Scan for the cell matching the given text and deliver its [x, y] coordinate at center. 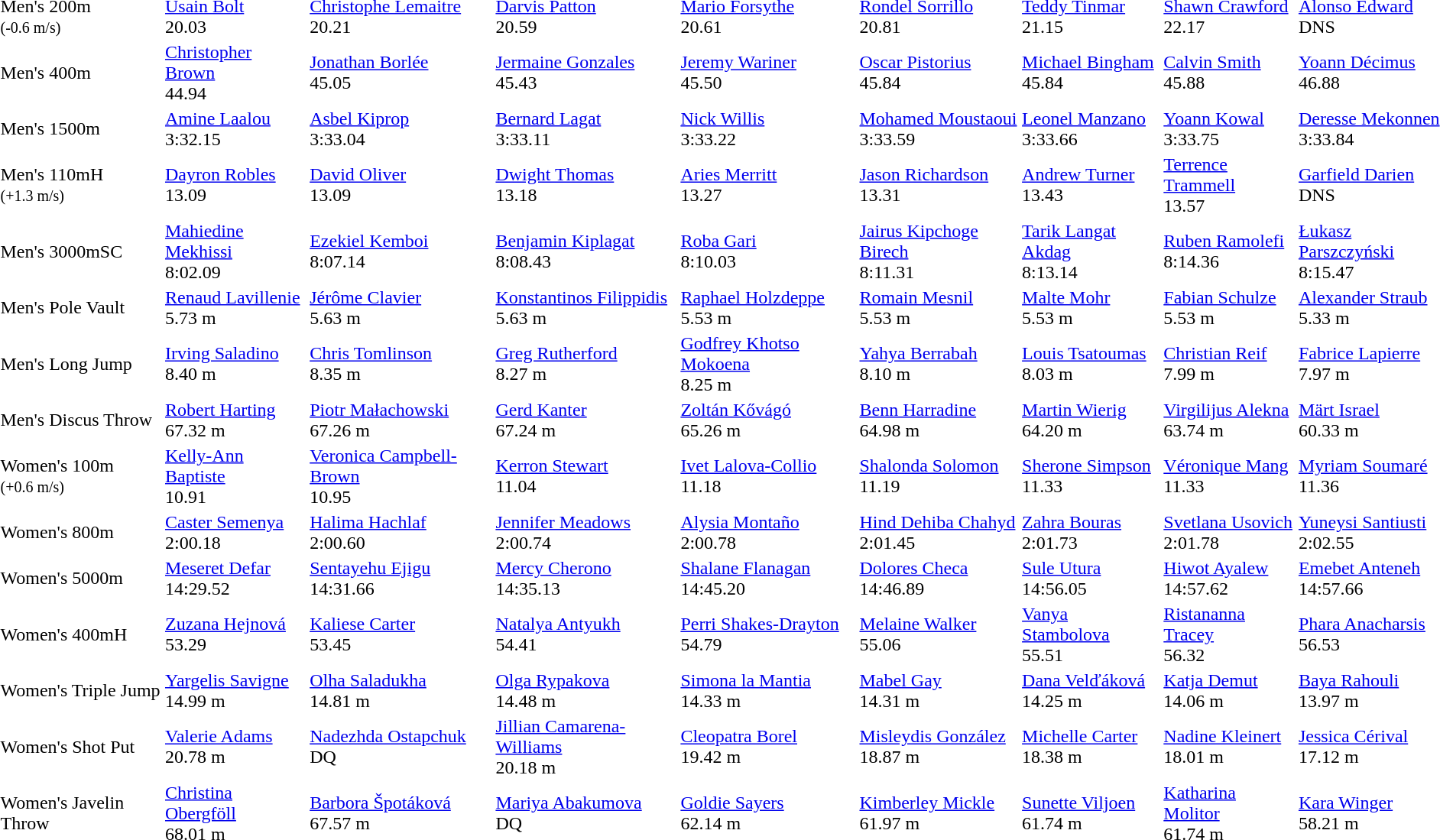
Raphael Holzdeppe 5.53 m [767, 307]
Malte Mohr 5.53 m [1091, 307]
Andrew Turner 13.43 [1091, 185]
Hiwot Ayalew 14:57.62 [1229, 578]
Nick Willis 3:33.22 [767, 128]
Michael Bingham 45.84 [1091, 73]
Benn Harradine 64.98 m [939, 420]
Alysia Montaño 2:00.78 [767, 532]
Ristananna Tracey 56.32 [1229, 634]
Simona la Mantia 14.33 m [767, 691]
Jennifer Meadows 2:00.74 [585, 532]
Roba Gari 8:10.03 [767, 251]
David Oliver 13.09 [401, 185]
Dolores Checa 14:46.89 [939, 578]
Shalane Flanagan 14:45.20 [767, 578]
Romain Mesnil 5.53 m [939, 307]
Benjamin Kiplagat 8:08.43 [585, 251]
Piotr Małachowski 67.26 m [401, 420]
Jérôme Clavier 5.63 m [401, 307]
Dwight Thomas 13.18 [585, 185]
Terrence Trammell 13.57 [1229, 185]
Olga Rypakova 14.48 m [585, 691]
Shalonda Solomon 11.19 [939, 476]
Mahiedine Mekhissi 8:02.09 [235, 251]
Kerron Stewart 11.04 [585, 476]
Valerie Adams 20.78 m [235, 747]
Fabian Schulze 5.53 m [1229, 307]
Natalya Antyukh 54.41 [585, 634]
Chris Tomlinson 8.35 m [401, 364]
Dayron Robles 13.09 [235, 185]
Oscar Pistorius 45.84 [939, 73]
Zahra Bouras 2:01.73 [1091, 532]
Véronique Mang 11.33 [1229, 476]
Bernard Lagat 3:33.11 [585, 128]
Asbel Kiprop 3:33.04 [401, 128]
Calvin Smith 45.88 [1229, 73]
Greg Rutherford 8.27 m [585, 364]
Dana Velďáková 14.25 m [1091, 691]
Christopher Brown 44.94 [235, 73]
Martin Wierig 64.20 m [1091, 420]
Jonathan Borlée 45.05 [401, 73]
Cleopatra Borel 19.42 m [767, 747]
Mohamed Moustaoui 3:33.59 [939, 128]
Mercy Cherono 14:35.13 [585, 578]
Aries Merritt 13.27 [767, 185]
Sherone Simpson 11.33 [1091, 476]
Renaud Lavillenie 5.73 m [235, 307]
Ezekiel Kemboi 8:07.14 [401, 251]
Vanya Stambolova 55.51 [1091, 634]
Yoann Kowal 3:33.75 [1229, 128]
Zoltán Kővágó 65.26 m [767, 420]
Christian Reif 7.99 m [1229, 364]
Gerd Kanter 67.24 m [585, 420]
Nadezhda Ostapchuk DQ [401, 747]
Nadine Kleinert 18.01 m [1229, 747]
Louis Tsatoumas 8.03 m [1091, 364]
Kelly-Ann Baptiste 10.91 [235, 476]
Jermaine Gonzales 45.43 [585, 73]
Irving Saladino 8.40 m [235, 364]
Jeremy Wariner 45.50 [767, 73]
Olha Saladukha 14.81 m [401, 691]
Meseret Defar 14:29.52 [235, 578]
Kaliese Carter 53.45 [401, 634]
Svetlana Usovich 2:01.78 [1229, 532]
Yahya Berrabah 8.10 m [939, 364]
Hind Dehiba Chahyd 2:01.45 [939, 532]
Yargelis Savigne 14.99 m [235, 691]
Veronica Campbell-Brown 10.95 [401, 476]
Ruben Ramolefi 8:14.36 [1229, 251]
Katja Demut 14.06 m [1229, 691]
Jairus Kipchoge Birech 8:11.31 [939, 251]
Zuzana Hejnová 53.29 [235, 634]
Melaine Walker 55.06 [939, 634]
Robert Harting 67.32 m [235, 420]
Michelle Carter 18.38 m [1091, 747]
Ivet Lalova-Collio 11.18 [767, 476]
Amine Laalou 3:32.15 [235, 128]
Perri Shakes-Drayton 54.79 [767, 634]
Leonel Manzano 3:33.66 [1091, 128]
Konstantinos Filippidis 5.63 m [585, 307]
Misleydis González 18.87 m [939, 747]
Caster Semenya 2:00.18 [235, 532]
Godfrey Khotso Mokoena 8.25 m [767, 364]
Sentayehu Ejigu 14:31.66 [401, 578]
Tarik Langat Akdag 8:13.14 [1091, 251]
Jason Richardson 13.31 [939, 185]
Virgilijus Alekna 63.74 m [1229, 420]
Mabel Gay 14.31 m [939, 691]
Jillian Camarena-Williams 20.18 m [585, 747]
Sule Utura 14:56.05 [1091, 578]
Halima Hachlaf 2:00.60 [401, 532]
